Extract the [x, y] coordinate from the center of the cell holding the provided text.  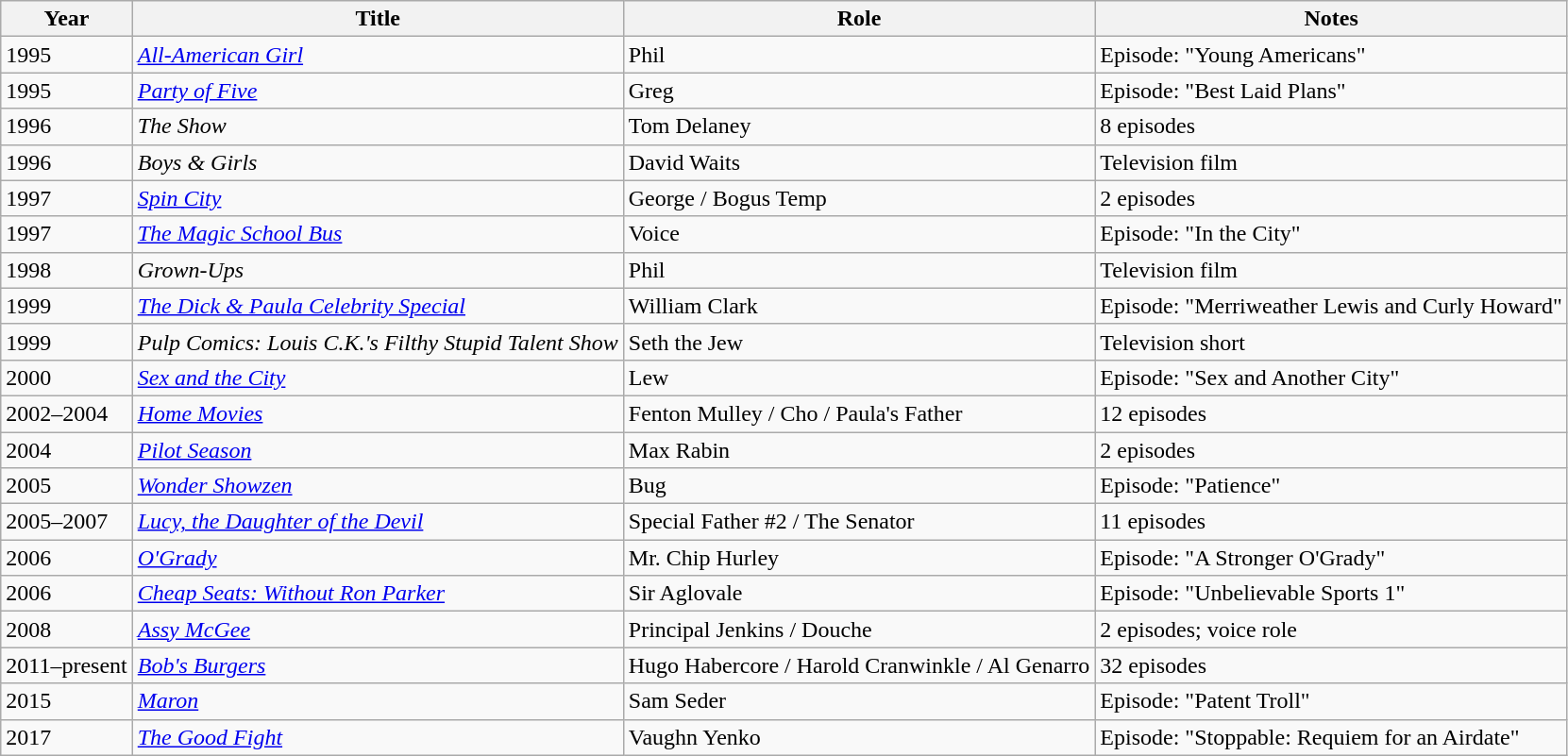
Voice [859, 234]
2008 [66, 630]
Lew [859, 378]
Seth the Jew [859, 342]
Mr. Chip Hurley [859, 558]
Greg [859, 91]
Lucy, the Daughter of the Devil [378, 522]
Vaughn Yenko [859, 737]
Year [66, 19]
Spin City [378, 198]
Television short [1331, 342]
2002–2004 [66, 413]
2000 [66, 378]
2015 [66, 701]
Grown-Ups [378, 270]
Hugo Habercore / Harold Cranwinkle / Al Genarro [859, 665]
8 episodes [1331, 126]
The Show [378, 126]
2004 [66, 450]
Boys & Girls [378, 162]
Assy McGee [378, 630]
All-American Girl [378, 55]
Role [859, 19]
Home Movies [378, 413]
2011–present [66, 665]
2017 [66, 737]
Sam Seder [859, 701]
Party of Five [378, 91]
Title [378, 19]
William Clark [859, 306]
Tom Delaney [859, 126]
The Good Fight [378, 737]
11 episodes [1331, 522]
Episode: "Stoppable: Requiem for an Airdate" [1331, 737]
Principal Jenkins / Douche [859, 630]
12 episodes [1331, 413]
32 episodes [1331, 665]
Episode: "Patience" [1331, 486]
Maron [378, 701]
Bug [859, 486]
Sex and the City [378, 378]
Episode: "Sex and Another City" [1331, 378]
2005–2007 [66, 522]
Sir Aglovale [859, 594]
1998 [66, 270]
David Waits [859, 162]
Fenton Mulley / Cho / Paula's Father [859, 413]
Special Father #2 / The Senator [859, 522]
Episode: "Patent Troll" [1331, 701]
Episode: "In the City" [1331, 234]
Pulp Comics: Louis C.K.'s Filthy Stupid Talent Show [378, 342]
Pilot Season [378, 450]
Bob's Burgers [378, 665]
Episode: "Best Laid Plans" [1331, 91]
The Magic School Bus [378, 234]
2 episodes; voice role [1331, 630]
Cheap Seats: Without Ron Parker [378, 594]
Episode: "Unbelievable Sports 1" [1331, 594]
George / Bogus Temp [859, 198]
Max Rabin [859, 450]
The Dick & Paula Celebrity Special [378, 306]
2005 [66, 486]
Wonder Showzen [378, 486]
Episode: "Young Americans" [1331, 55]
Notes [1331, 19]
Episode: "Merriweather Lewis and Curly Howard" [1331, 306]
Episode: "A Stronger O'Grady" [1331, 558]
O'Grady [378, 558]
